Search for the cell housing the specified text and yield its (x, y) center coordinate. 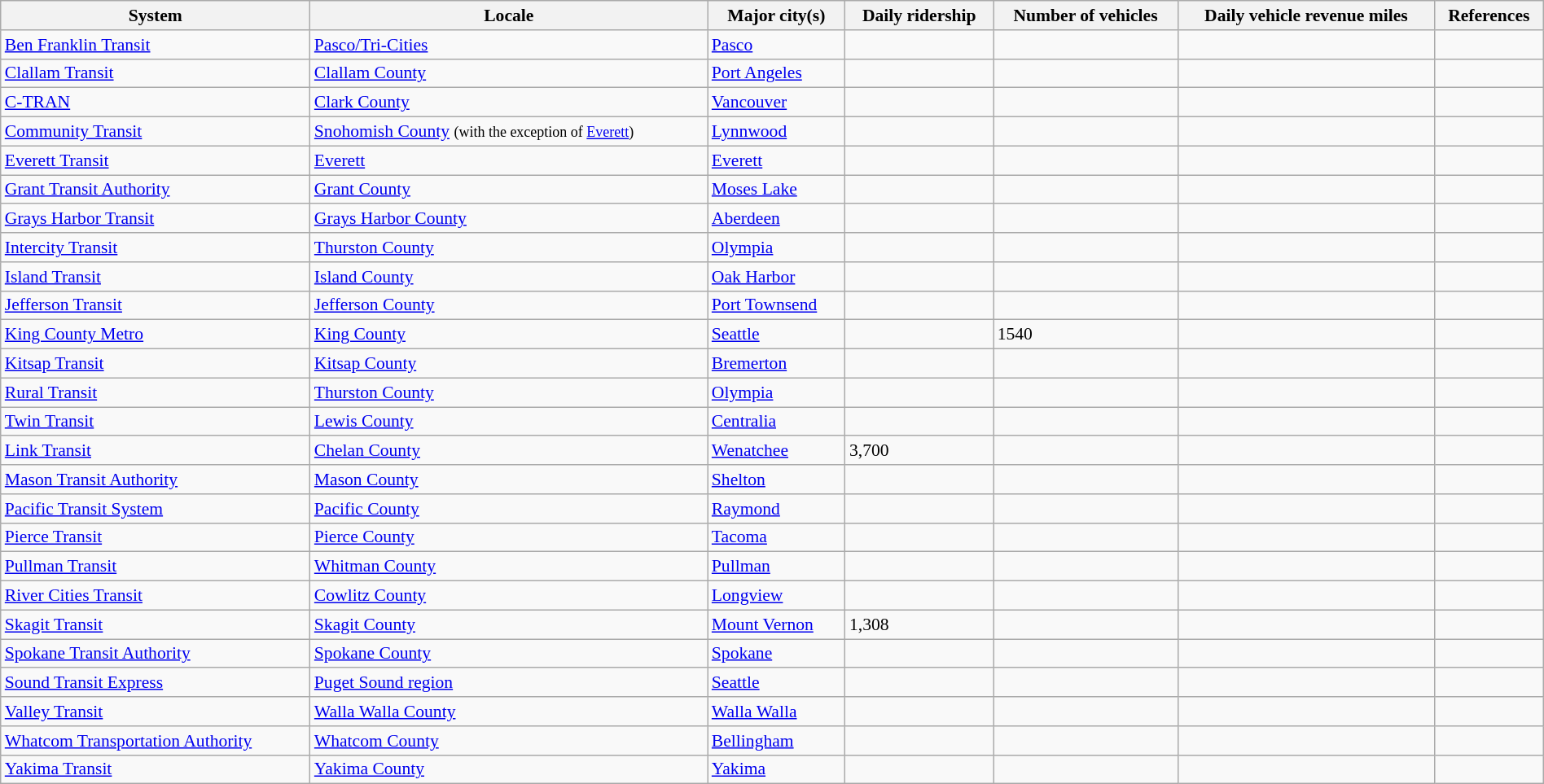
Pacific Transit System (156, 509)
Pasco/Tri-Cities (509, 45)
Mason Transit Authority (156, 480)
Number of vehicles (1086, 15)
Twin Transit (156, 422)
Mason County (509, 480)
Grant Transit Authority (156, 190)
Tacoma (777, 537)
C-TRAN (156, 103)
System (156, 15)
Everett Transit (156, 160)
Lynnwood (777, 132)
3,700 (919, 451)
Port Angeles (777, 73)
Shelton (777, 480)
Spokane (777, 654)
Pullman (777, 567)
Link Transit (156, 451)
Pullman Transit (156, 567)
Skagit Transit (156, 624)
Mount Vernon (777, 624)
1,308 (919, 624)
Pierce Transit (156, 537)
Intercity Transit (156, 247)
Vancouver (777, 103)
Grant County (509, 190)
Yakima County (509, 769)
Cowlitz County (509, 596)
Clallam County (509, 73)
Grays Harbor Transit (156, 219)
Jefferson County (509, 305)
King County (509, 335)
Whatcom Transportation Authority (156, 741)
Yakima (777, 769)
Ben Franklin Transit (156, 45)
Aberdeen (777, 219)
Kitsap Transit (156, 364)
1540 (1086, 335)
Snohomish County (with the exception of Everett) (509, 132)
References (1489, 15)
Bellingham (777, 741)
Puget Sound region (509, 683)
Pierce County (509, 537)
Clallam Transit (156, 73)
Oak Harbor (777, 277)
Yakima Transit (156, 769)
Port Townsend (777, 305)
Lewis County (509, 422)
Daily vehicle revenue miles (1306, 15)
Island County (509, 277)
Spokane County (509, 654)
Whitman County (509, 567)
Longview (777, 596)
Grays Harbor County (509, 219)
Chelan County (509, 451)
Bremerton (777, 364)
Island Transit (156, 277)
Raymond (777, 509)
Skagit County (509, 624)
Whatcom County (509, 741)
Wenatchee (777, 451)
Spokane Transit Authority (156, 654)
Moses Lake (777, 190)
Major city(s) (777, 15)
River Cities Transit (156, 596)
Community Transit (156, 132)
Jefferson Transit (156, 305)
Walla Walla (777, 712)
Centralia (777, 422)
Kitsap County (509, 364)
Walla Walla County (509, 712)
Rural Transit (156, 392)
Locale (509, 15)
Daily ridership (919, 15)
Sound Transit Express (156, 683)
Clark County (509, 103)
King County Metro (156, 335)
Valley Transit (156, 712)
Pacific County (509, 509)
Pasco (777, 45)
